Capture the cell that displays the provided text and extract its (X, Y) central coordinate. 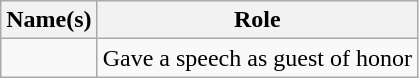
Role (257, 20)
Name(s) (49, 20)
Gave a speech as guest of honor (257, 58)
